Search for the cell housing the specified text and yield its (X, Y) center coordinate. 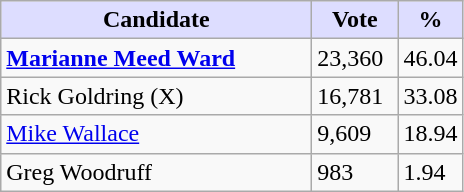
Marianne Meed Ward (156, 58)
Vote (355, 20)
Candidate (156, 20)
% (430, 20)
46.04 (430, 58)
33.08 (430, 96)
Mike Wallace (156, 134)
18.94 (430, 134)
983 (355, 172)
23,360 (355, 58)
9,609 (355, 134)
1.94 (430, 172)
Rick Goldring (X) (156, 96)
16,781 (355, 96)
Greg Woodruff (156, 172)
